Return the (x, y) coordinate for the center point of the cell that contains the specified text.  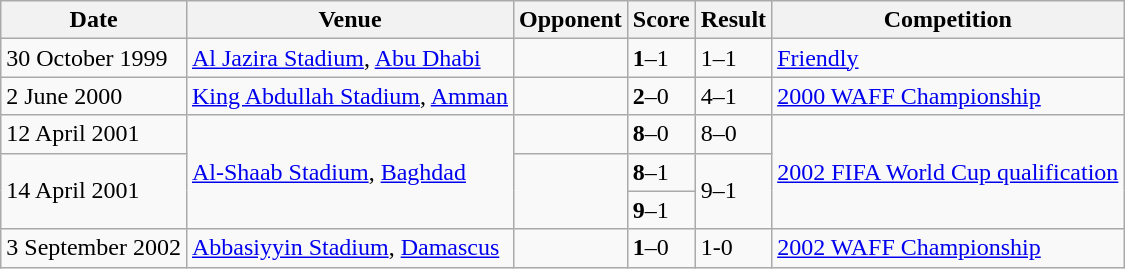
14 April 2001 (94, 191)
Score (661, 20)
2002 FIFA World Cup qualification (948, 172)
2002 WAFF Championship (948, 248)
Abbasiyyin Stadium, Damascus (350, 248)
King Abdullah Stadium, Amman (350, 96)
Opponent (571, 20)
Competition (948, 20)
Date (94, 20)
1–0 (661, 248)
2000 WAFF Championship (948, 96)
Friendly (948, 58)
Al-Shaab Stadium, Baghdad (350, 172)
8–1 (661, 172)
Al Jazira Stadium, Abu Dhabi (350, 58)
4–1 (733, 96)
2–0 (661, 96)
Venue (350, 20)
3 September 2002 (94, 248)
1-0 (733, 248)
30 October 1999 (94, 58)
Result (733, 20)
12 April 2001 (94, 134)
2 June 2000 (94, 96)
